Search for the cell housing the specified text and yield its [x, y] center coordinate. 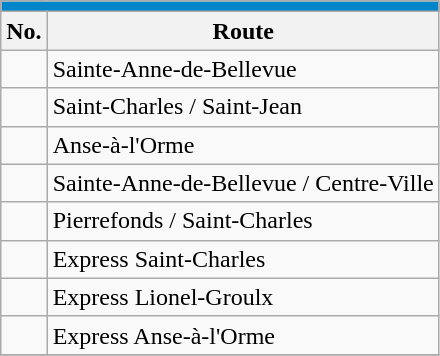
Sainte-Anne-de-Bellevue [243, 69]
Sainte-Anne-de-Bellevue / Centre-Ville [243, 183]
Express Lionel-Groulx [243, 297]
Express Saint-Charles [243, 259]
No. [24, 31]
Express Anse-à-l'Orme [243, 335]
Saint-Charles / Saint-Jean [243, 107]
Route [243, 31]
Pierrefonds / Saint-Charles [243, 221]
Anse-à-l'Orme [243, 145]
